Determine the (X, Y) coordinate at the center of the cell enclosing the given text.  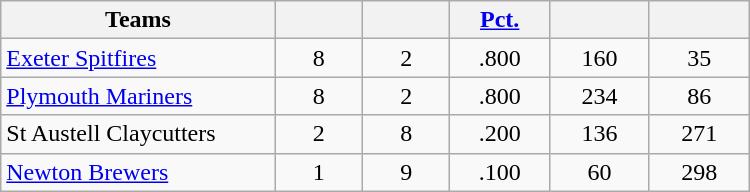
Teams (138, 20)
St Austell Claycutters (138, 134)
9 (406, 172)
160 (600, 58)
60 (600, 172)
1 (318, 172)
234 (600, 96)
35 (699, 58)
Plymouth Mariners (138, 96)
136 (600, 134)
86 (699, 96)
.200 (500, 134)
Pct. (500, 20)
.100 (500, 172)
Newton Brewers (138, 172)
Exeter Spitfires (138, 58)
298 (699, 172)
271 (699, 134)
